Identify which cell holds the provided text, then report its (x, y) central coordinate. 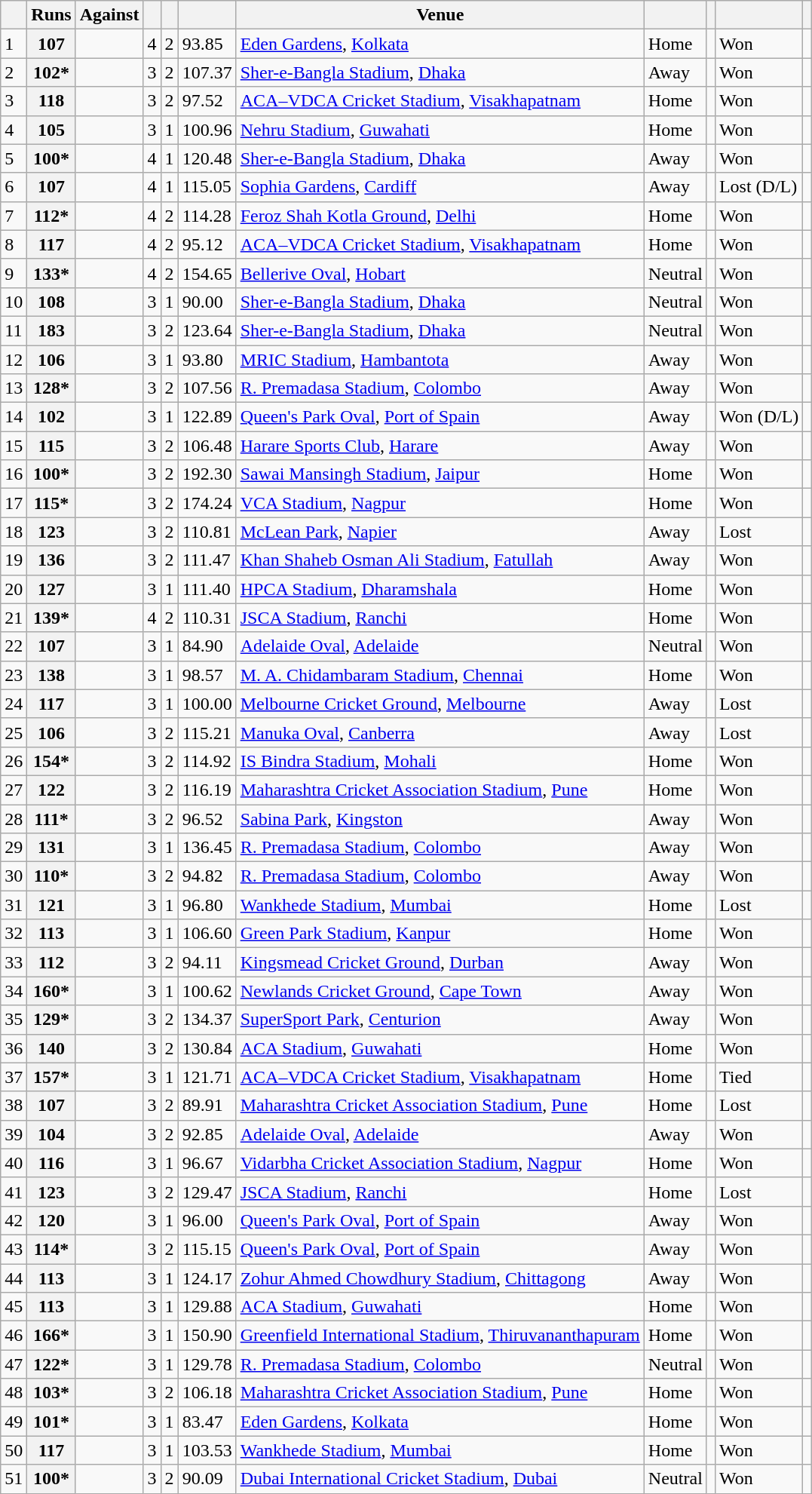
36 (14, 1048)
43 (14, 1249)
100.62 (207, 991)
150.90 (207, 1336)
111* (51, 818)
14 (14, 417)
154.65 (207, 273)
39 (14, 1134)
166* (51, 1336)
105 (51, 130)
Won (D/L) (758, 417)
116 (51, 1163)
17 (14, 503)
Vidarbha Cricket Association Stadium, Nagpur (440, 1163)
Kingsmead Cricket Ground, Durban (440, 962)
22 (14, 646)
136 (51, 560)
12 (14, 360)
15 (14, 446)
107.37 (207, 72)
98.57 (207, 675)
104 (51, 1134)
51 (14, 1479)
Bellerive Oval, Hobart (440, 273)
29 (14, 848)
7 (14, 216)
129.47 (207, 1192)
139* (51, 618)
Newlands Cricket Ground, Cape Town (440, 991)
20 (14, 589)
115.05 (207, 187)
157* (51, 1077)
131 (51, 848)
129.88 (207, 1307)
115.15 (207, 1249)
122* (51, 1364)
120.48 (207, 158)
123.64 (207, 330)
103.53 (207, 1450)
94.11 (207, 962)
9 (14, 273)
13 (14, 388)
114.28 (207, 216)
96.67 (207, 1163)
136.45 (207, 848)
30 (14, 876)
Dubai International Cricket Stadium, Dubai (440, 1479)
115 (51, 446)
11 (14, 330)
Zohur Ahmed Chowdhury Stadium, Chittagong (440, 1278)
140 (51, 1048)
48 (14, 1393)
32 (14, 934)
111.40 (207, 589)
89.91 (207, 1106)
108 (51, 302)
49 (14, 1422)
IS Bindra Stadium, Mohali (440, 761)
107.56 (207, 388)
116.19 (207, 790)
Green Park Stadium, Kanpur (440, 934)
100.00 (207, 704)
84.90 (207, 646)
35 (14, 1020)
Sawai Mansingh Stadium, Jaipur (440, 474)
102 (51, 417)
83.47 (207, 1422)
124.17 (207, 1278)
106.48 (207, 446)
8 (14, 244)
112 (51, 962)
MRIC Stadium, Hambantota (440, 360)
VCA Stadium, Nagpur (440, 503)
90.00 (207, 302)
41 (14, 1192)
122 (51, 790)
90.09 (207, 1479)
127 (51, 589)
37 (14, 1077)
Runs (51, 15)
118 (51, 101)
38 (14, 1106)
25 (14, 732)
110.31 (207, 618)
115.21 (207, 732)
21 (14, 618)
Against (109, 15)
26 (14, 761)
18 (14, 532)
40 (14, 1163)
154* (51, 761)
129* (51, 1020)
Sabina Park, Kingston (440, 818)
133* (51, 273)
93.80 (207, 360)
Lost (D/L) (758, 187)
114.92 (207, 761)
27 (14, 790)
Nehru Stadium, Guwahati (440, 130)
110* (51, 876)
192.30 (207, 474)
47 (14, 1364)
106.60 (207, 934)
Sophia Gardens, Cardiff (440, 187)
95.12 (207, 244)
45 (14, 1307)
HPCA Stadium, Dharamshala (440, 589)
34 (14, 991)
23 (14, 675)
130.84 (207, 1048)
19 (14, 560)
50 (14, 1450)
Venue (440, 15)
44 (14, 1278)
Harare Sports Club, Harare (440, 446)
174.24 (207, 503)
92.85 (207, 1134)
Melbourne Cricket Ground, Melbourne (440, 704)
96.80 (207, 905)
31 (14, 905)
Khan Shaheb Osman Ali Stadium, Fatullah (440, 560)
101* (51, 1422)
129.78 (207, 1364)
120 (51, 1220)
138 (51, 675)
28 (14, 818)
94.82 (207, 876)
183 (51, 330)
16 (14, 474)
121 (51, 905)
5 (14, 158)
100.96 (207, 130)
112* (51, 216)
160* (51, 991)
93.85 (207, 44)
42 (14, 1220)
106.18 (207, 1393)
6 (14, 187)
134.37 (207, 1020)
103* (51, 1393)
114* (51, 1249)
102* (51, 72)
46 (14, 1336)
110.81 (207, 532)
McLean Park, Napier (440, 532)
M. A. Chidambaram Stadium, Chennai (440, 675)
96.00 (207, 1220)
128* (51, 388)
Feroz Shah Kotla Ground, Delhi (440, 216)
97.52 (207, 101)
122.89 (207, 417)
24 (14, 704)
115* (51, 503)
Tied (758, 1077)
Manuka Oval, Canberra (440, 732)
Greenfield International Stadium, Thiruvananthapuram (440, 1336)
111.47 (207, 560)
96.52 (207, 818)
33 (14, 962)
121.71 (207, 1077)
10 (14, 302)
SuperSport Park, Centurion (440, 1020)
